Capture the cell that displays the provided text and extract its (X, Y) central coordinate. 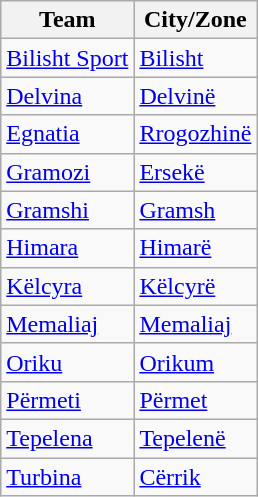
Gramshi (68, 210)
Ersekë (196, 172)
Këlcyrë (196, 286)
Gramozi (68, 172)
Turbina (68, 477)
Gramsh (196, 210)
Egnatia (68, 134)
Përmet (196, 400)
Delvina (68, 96)
Këlcyra (68, 286)
Tepelenë (196, 438)
Himarë (196, 248)
Oriku (68, 362)
Bilisht (196, 58)
Himara (68, 248)
Delvinë (196, 96)
Bilisht Sport (68, 58)
Tepelena (68, 438)
Orikum (196, 362)
Përmeti (68, 400)
Rrogozhinë (196, 134)
Cërrik (196, 477)
Team (68, 20)
City/Zone (196, 20)
